Return the (X, Y) coordinate for the center point of the cell that contains the specified text.  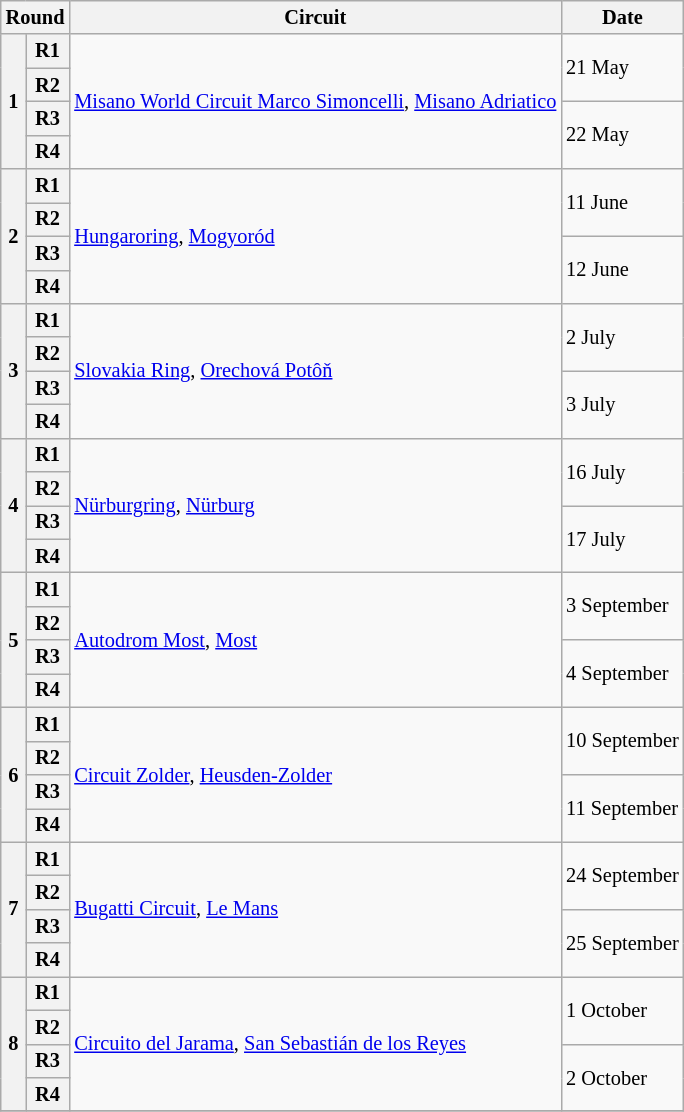
7 (14, 910)
12 June (622, 270)
22 May (622, 134)
3 (14, 370)
Bugatti Circuit, Le Mans (315, 910)
25 September (622, 942)
4 (14, 506)
Misano World Circuit Marco Simoncelli, Misano Adriatico (315, 102)
11 September (622, 808)
Hungaroring, Mogyoród (315, 236)
3 July (622, 404)
Round (36, 17)
Circuito del Jarama, San Sebastián de los Reyes (315, 1044)
2 October (622, 1078)
Circuit Zolder, Heusden-Zolder (315, 774)
3 September (622, 606)
6 (14, 774)
Slovakia Ring, Orechová Potôň (315, 370)
8 (14, 1044)
4 September (622, 674)
2 (14, 236)
Nürburgring, Nürburg (315, 506)
5 (14, 640)
11 June (622, 202)
2 July (622, 336)
1 October (622, 1010)
1 (14, 102)
Autodrom Most, Most (315, 640)
17 July (622, 538)
21 May (622, 68)
24 September (622, 876)
Circuit (315, 17)
10 September (622, 740)
Date (622, 17)
16 July (622, 472)
